Extract the (X, Y) coordinate from the center of the cell holding the provided text.  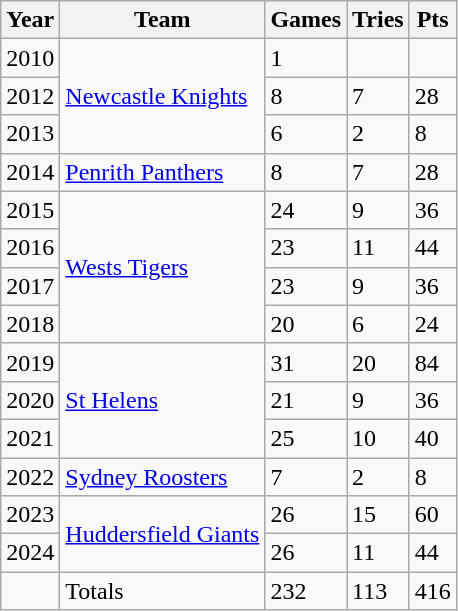
84 (432, 362)
21 (306, 400)
25 (306, 438)
Huddersfield Giants (162, 534)
Year (30, 20)
2018 (30, 324)
416 (432, 591)
10 (378, 438)
2016 (30, 248)
Totals (162, 591)
2024 (30, 553)
Team (162, 20)
40 (432, 438)
2010 (30, 58)
2015 (30, 210)
Games (306, 20)
Newcastle Knights (162, 96)
2014 (30, 172)
2013 (30, 134)
2023 (30, 515)
2019 (30, 362)
1 (306, 58)
St Helens (162, 400)
2021 (30, 438)
Tries (378, 20)
113 (378, 591)
Pts (432, 20)
2012 (30, 96)
Penrith Panthers (162, 172)
232 (306, 591)
Wests Tigers (162, 267)
31 (306, 362)
2017 (30, 286)
2020 (30, 400)
60 (432, 515)
15 (378, 515)
2022 (30, 477)
Sydney Roosters (162, 477)
